Pinpoint the cell where the given text exists, returning its [X, Y] midpoint coordinate. 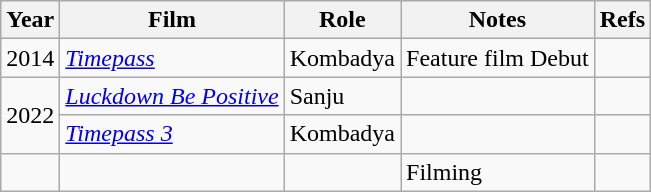
Luckdown Be Positive [172, 96]
Role [342, 20]
Timepass [172, 58]
Refs [622, 20]
Timepass 3 [172, 134]
Notes [498, 20]
2022 [30, 115]
2014 [30, 58]
Film [172, 20]
Feature film Debut [498, 58]
Sanju [342, 96]
Year [30, 20]
Filming [498, 172]
